Search for the cell housing the specified text and yield its [x, y] center coordinate. 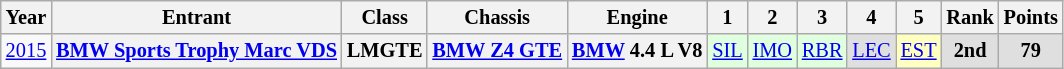
2nd [970, 51]
IMO [772, 51]
Chassis [497, 17]
5 [919, 17]
Rank [970, 17]
4 [871, 17]
3 [822, 17]
79 [1031, 51]
Year [26, 17]
SIL [727, 51]
1 [727, 17]
2015 [26, 51]
Entrant [196, 17]
BMW 4.4 L V8 [637, 51]
BMW Sports Trophy Marc VDS [196, 51]
EST [919, 51]
LMGTE [385, 51]
RBR [822, 51]
2 [772, 17]
Points [1031, 17]
LEC [871, 51]
Class [385, 17]
BMW Z4 GTE [497, 51]
Engine [637, 17]
